Capture the cell that displays the provided text and extract its (x, y) central coordinate. 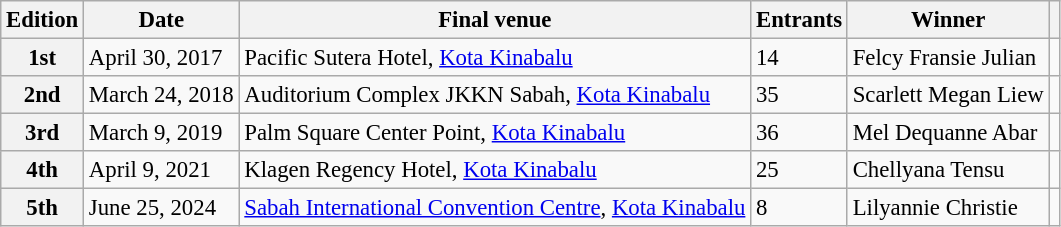
1st (42, 58)
Chellyana Tensu (948, 170)
14 (800, 58)
Auditorium Complex JKKN Sabah, Kota Kinabalu (495, 95)
Final venue (495, 20)
35 (800, 95)
April 30, 2017 (162, 58)
3rd (42, 133)
Lilyannie Christie (948, 208)
April 9, 2021 (162, 170)
Sabah International Convention Centre, Kota Kinabalu (495, 208)
2nd (42, 95)
Entrants (800, 20)
Palm Square Center Point, Kota Kinabalu (495, 133)
Edition (42, 20)
25 (800, 170)
5th (42, 208)
Pacific Sutera Hotel, Kota Kinabalu (495, 58)
36 (800, 133)
March 9, 2019 (162, 133)
Mel Dequanne Abar (948, 133)
March 24, 2018 (162, 95)
4th (42, 170)
Klagen Regency Hotel, Kota Kinabalu (495, 170)
June 25, 2024 (162, 208)
Scarlett Megan Liew (948, 95)
Winner (948, 20)
Felcy Fransie Julian (948, 58)
8 (800, 208)
Date (162, 20)
